Extract the (x, y) coordinate from the center of the cell holding the provided text.  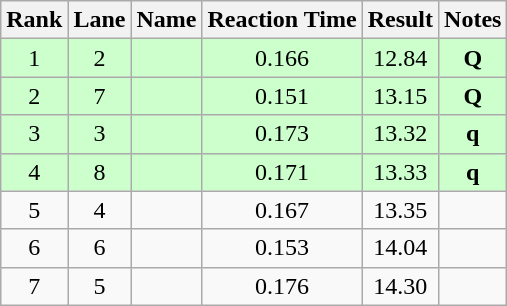
14.04 (400, 248)
Lane (100, 20)
Notes (473, 20)
13.35 (400, 210)
12.84 (400, 58)
0.176 (282, 286)
0.166 (282, 58)
Result (400, 20)
Name (166, 20)
8 (100, 172)
0.153 (282, 248)
0.173 (282, 134)
0.151 (282, 96)
14.30 (400, 286)
Reaction Time (282, 20)
0.171 (282, 172)
13.15 (400, 96)
13.33 (400, 172)
0.167 (282, 210)
1 (34, 58)
Rank (34, 20)
13.32 (400, 134)
